Return (x, y) of the center of cell containing provided text 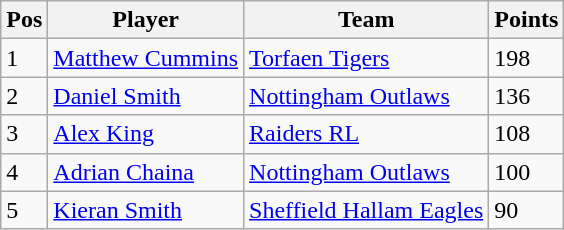
3 (24, 134)
Adrian Chaina (146, 172)
Sheffield Hallam Eagles (366, 210)
Kieran Smith (146, 210)
Pos (24, 20)
136 (526, 96)
Alex King (146, 134)
100 (526, 172)
Player (146, 20)
Team (366, 20)
108 (526, 134)
Daniel Smith (146, 96)
Points (526, 20)
5 (24, 210)
198 (526, 58)
90 (526, 210)
Raiders RL (366, 134)
4 (24, 172)
Torfaen Tigers (366, 58)
Matthew Cummins (146, 58)
1 (24, 58)
2 (24, 96)
